Locate the cell with the specified text and output its [X, Y] center coordinate. 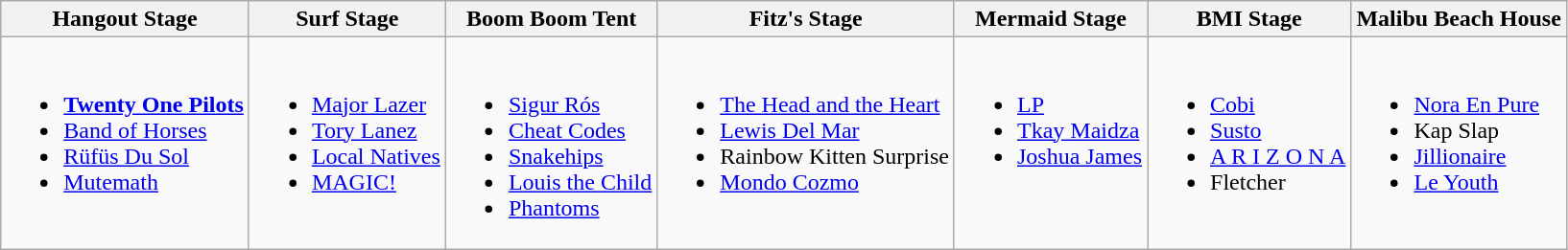
Nora En PureKap SlapJillionaireLe Youth [1459, 144]
LPTkay MaidzaJoshua James [1050, 144]
BMI Stage [1249, 19]
Twenty One PilotsBand of HorsesRüfüs Du SolMutemath [125, 144]
Sigur RósCheat CodesSnakehipsLouis the ChildPhantoms [551, 144]
Boom Boom Tent [551, 19]
CobiSustoA R I Z O N AFletcher [1249, 144]
The Head and the HeartLewis Del MarRainbow Kitten SurpriseMondo Cozmo [806, 144]
Major LazerTory LanezLocal NativesMAGIC! [347, 144]
Mermaid Stage [1050, 19]
Fitz's Stage [806, 19]
Surf Stage [347, 19]
Hangout Stage [125, 19]
Malibu Beach House [1459, 19]
